Return the (x, y) coordinate for the center point of the cell that contains the specified text.  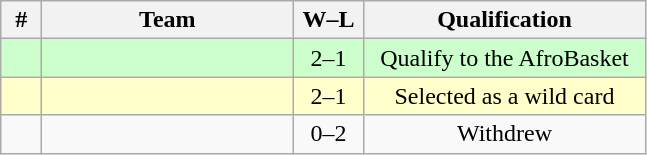
W–L (328, 20)
Qualify to the AfroBasket (504, 58)
# (22, 20)
Withdrew (504, 134)
Qualification (504, 20)
Selected as a wild card (504, 96)
0–2 (328, 134)
Team (168, 20)
